Provide the [X, Y] coordinate of the cell's center where the given text is located.  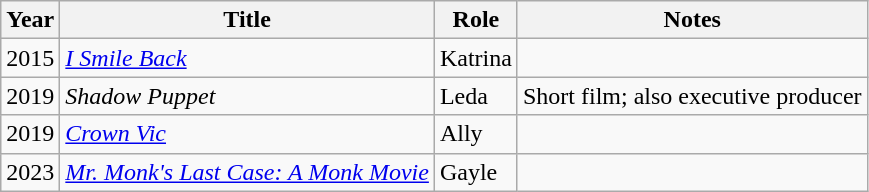
Role [476, 20]
Shadow Puppet [248, 96]
Short film; also executive producer [692, 96]
Crown Vic [248, 134]
Year [30, 20]
Title [248, 20]
I Smile Back [248, 58]
Katrina [476, 58]
Leda [476, 96]
Mr. Monk's Last Case: A Monk Movie [248, 172]
Notes [692, 20]
2023 [30, 172]
2015 [30, 58]
Ally [476, 134]
Gayle [476, 172]
